From the cell containing the given text, extract its center point as [X, Y] coordinate. 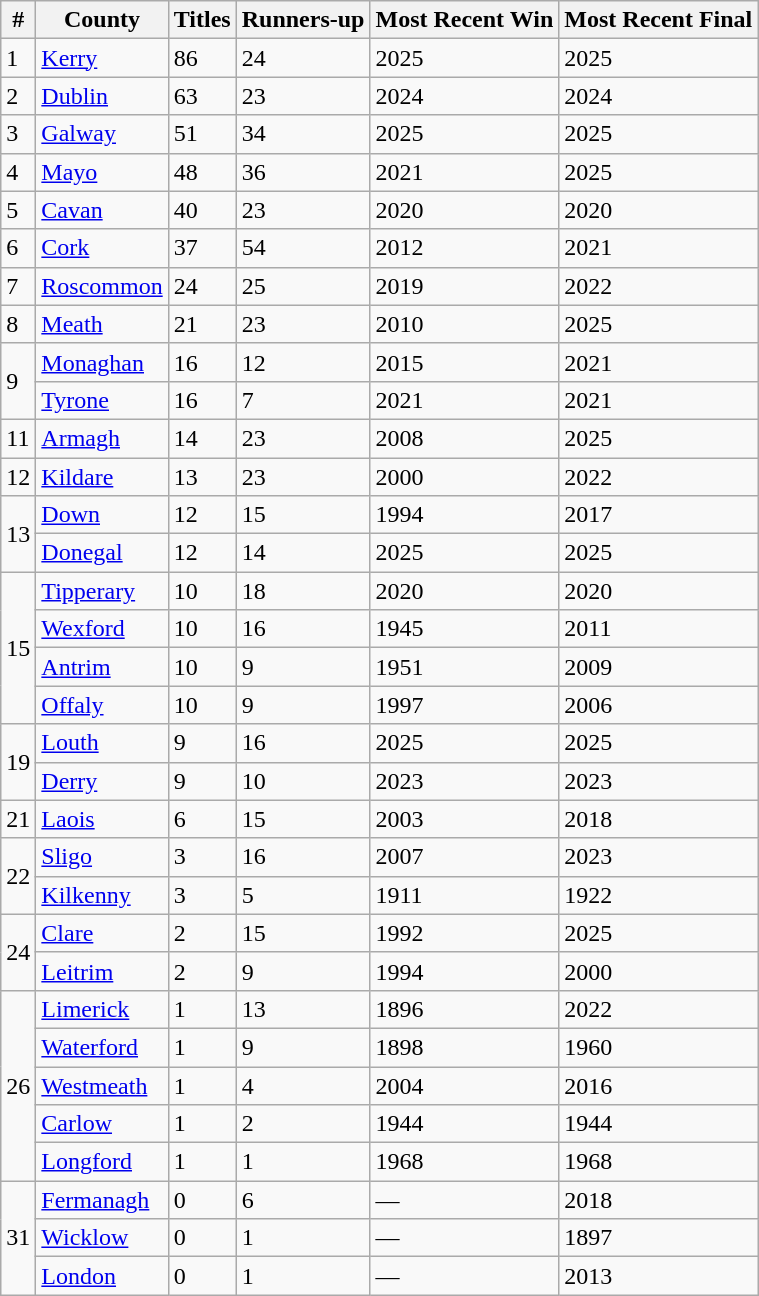
London [102, 1276]
1898 [464, 1047]
1997 [464, 705]
Leitrim [102, 971]
Tipperary [102, 591]
Waterford [102, 1047]
Carlow [102, 1124]
2009 [658, 667]
1960 [658, 1047]
2016 [658, 1085]
1896 [464, 1009]
Cork [102, 248]
Antrim [102, 667]
1951 [464, 667]
2015 [464, 362]
8 [18, 324]
36 [303, 172]
22 [18, 876]
Tyrone [102, 400]
34 [303, 134]
11 [18, 438]
26 [18, 1085]
2004 [464, 1085]
Kilkenny [102, 895]
Titles [202, 20]
Mayo [102, 172]
# [18, 20]
Westmeath [102, 1085]
County [102, 20]
1945 [464, 629]
Offaly [102, 705]
54 [303, 248]
Down [102, 515]
2007 [464, 857]
Armagh [102, 438]
Dublin [102, 96]
2017 [658, 515]
Most Recent Final [658, 20]
1911 [464, 895]
Clare [102, 933]
63 [202, 96]
Wicklow [102, 1238]
86 [202, 58]
Limerick [102, 1009]
Louth [102, 743]
2011 [658, 629]
31 [18, 1238]
2003 [464, 819]
2012 [464, 248]
Runners-up [303, 20]
37 [202, 248]
2019 [464, 286]
Meath [102, 324]
2010 [464, 324]
40 [202, 210]
Kildare [102, 477]
18 [303, 591]
1992 [464, 933]
1922 [658, 895]
Sligo [102, 857]
25 [303, 286]
Kerry [102, 58]
Wexford [102, 629]
Derry [102, 781]
2013 [658, 1276]
51 [202, 134]
Donegal [102, 553]
1897 [658, 1238]
2006 [658, 705]
19 [18, 762]
48 [202, 172]
Cavan [102, 210]
Monaghan [102, 362]
Galway [102, 134]
Laois [102, 819]
Most Recent Win [464, 20]
2008 [464, 438]
Roscommon [102, 286]
Longford [102, 1162]
Fermanagh [102, 1200]
